Locate the cell with the specified text and output its [x, y] center coordinate. 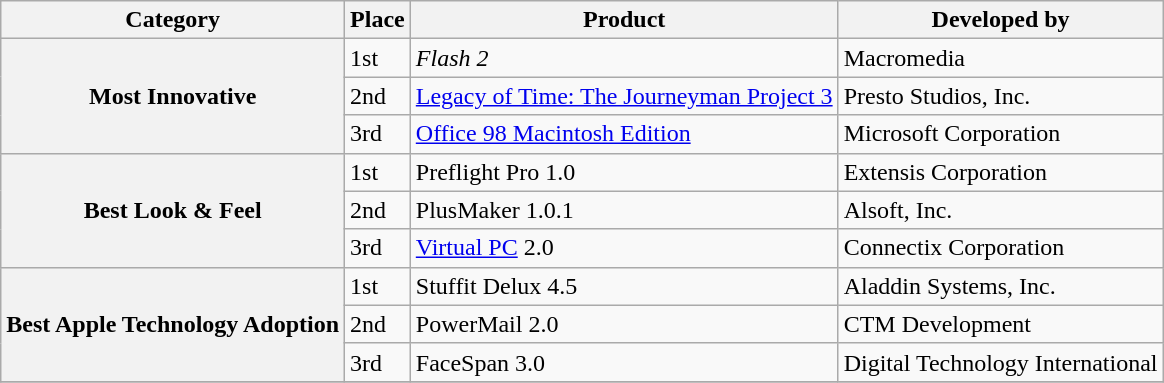
Connectix Corporation [1000, 248]
Most Innovative [173, 96]
Best Look & Feel [173, 210]
Virtual PC 2.0 [624, 248]
FaceSpan 3.0 [624, 362]
CTM Development [1000, 324]
Microsoft Corporation [1000, 134]
Best Apple Technology Adoption [173, 324]
PlusMaker 1.0.1 [624, 210]
Macromedia [1000, 58]
Flash 2 [624, 58]
Extensis Corporation [1000, 172]
Office 98 Macintosh Edition [624, 134]
Category [173, 20]
Digital Technology International [1000, 362]
Preflight Pro 1.0 [624, 172]
Place [378, 20]
Presto Studios, Inc. [1000, 96]
Product [624, 20]
Aladdin Systems, Inc. [1000, 286]
Developed by [1000, 20]
Stuffit Delux 4.5 [624, 286]
Alsoft, Inc. [1000, 210]
Legacy of Time: The Journeyman Project 3 [624, 96]
PowerMail 2.0 [624, 324]
